Return the [X, Y] coordinate for the center point of the cell that contains the specified text.  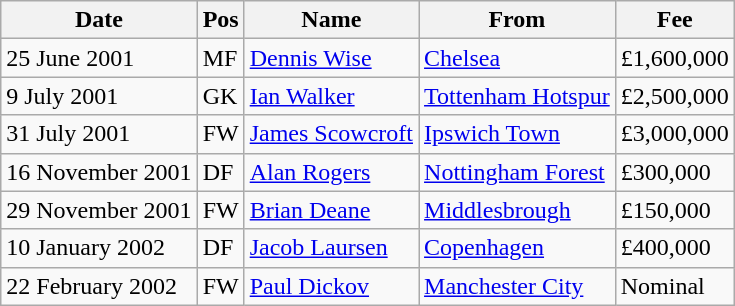
Paul Dickov [331, 286]
25 June 2001 [99, 58]
10 January 2002 [99, 248]
Chelsea [518, 58]
£150,000 [674, 210]
£2,500,000 [674, 96]
£3,000,000 [674, 134]
Copenhagen [518, 248]
22 February 2002 [99, 286]
Date [99, 20]
MF [220, 58]
£1,600,000 [674, 58]
£400,000 [674, 248]
Nominal [674, 286]
GK [220, 96]
29 November 2001 [99, 210]
Tottenham Hotspur [518, 96]
Brian Deane [331, 210]
Jacob Laursen [331, 248]
Ipswich Town [518, 134]
From [518, 20]
Name [331, 20]
Manchester City [518, 286]
Fee [674, 20]
Alan Rogers [331, 172]
James Scowcroft [331, 134]
31 July 2001 [99, 134]
Nottingham Forest [518, 172]
16 November 2001 [99, 172]
Pos [220, 20]
Ian Walker [331, 96]
9 July 2001 [99, 96]
Dennis Wise [331, 58]
Middlesbrough [518, 210]
£300,000 [674, 172]
